For the text-containing cell, return its midpoint in [x, y] coordinate format. 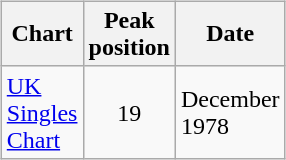
Chart [42, 34]
UK Singles Chart [42, 112]
Peakposition [129, 34]
Date [230, 34]
19 [129, 112]
December 1978 [230, 112]
